Return the [X, Y] coordinate for the center point of the cell that contains the specified text.  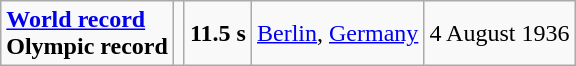
World recordOlympic record [88, 34]
11.5 s [218, 34]
4 August 1936 [500, 34]
Berlin, Germany [337, 34]
